Return the [X, Y] coordinate for the center point of the cell that contains the specified text.  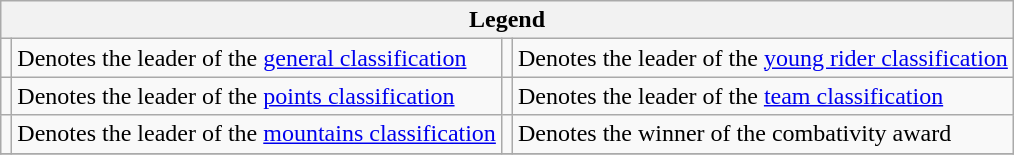
Denotes the leader of the young rider classification [762, 58]
Denotes the leader of the general classification [257, 58]
Denotes the leader of the points classification [257, 96]
Legend [508, 20]
Denotes the leader of the team classification [762, 96]
Denotes the winner of the combativity award [762, 134]
Denotes the leader of the mountains classification [257, 134]
